Return (X, Y) of the center of cell containing provided text 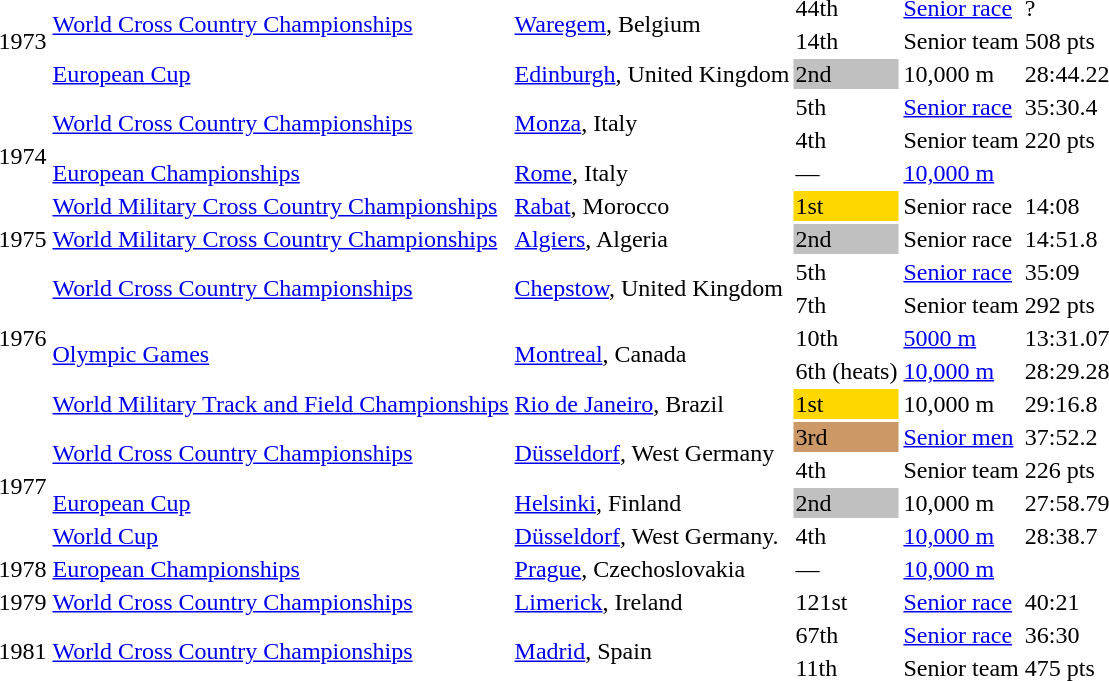
Limerick, Ireland (652, 602)
Rio de Janeiro, Brazil (652, 404)
Senior men (961, 437)
Düsseldorf, West Germany (652, 454)
World Military Track and Field Championships (280, 404)
Helsinki, Finland (652, 503)
67th (846, 635)
Düsseldorf, West Germany. (652, 536)
Prague, Czechoslovakia (652, 569)
10th (846, 338)
Rabat, Morocco (652, 206)
Chepstow, United Kingdom (652, 288)
121st (846, 602)
Edinburgh, United Kingdom (652, 74)
Olympic Games (280, 354)
5000 m (961, 338)
Monza, Italy (652, 124)
3rd (846, 437)
Montreal, Canada (652, 354)
14th (846, 41)
7th (846, 305)
Rome, Italy (652, 173)
6th (heats) (846, 371)
World Cup (280, 536)
Algiers, Algeria (652, 239)
